Find where the given text appears and provide that cell's center as [X, Y] coordinate. 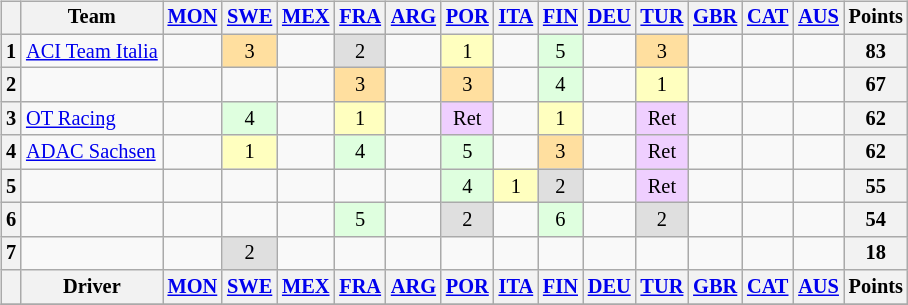
Driver [92, 287]
18 [876, 253]
7 [11, 253]
83 [876, 51]
55 [876, 186]
ADAC Sachsen [92, 152]
67 [876, 85]
OT Racing [92, 119]
Team [92, 18]
ACI Team Italia [92, 51]
54 [876, 220]
